From the cell containing the given text, extract its center point as [X, Y] coordinate. 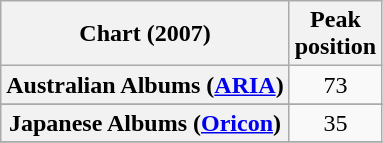
73 [335, 85]
Australian Albums (ARIA) [145, 85]
Chart (2007) [145, 34]
35 [335, 123]
Japanese Albums (Oricon) [145, 123]
Peakposition [335, 34]
